Return the (x, y) coordinate for the center point of the cell that contains the specified text.  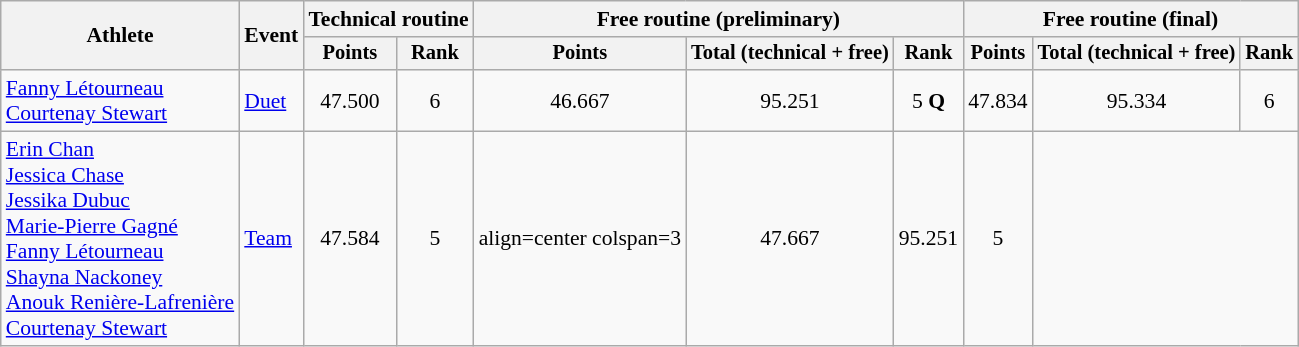
Event (271, 36)
95.334 (1137, 100)
47.834 (998, 100)
Erin ChanJessica ChaseJessika DubucMarie-Pierre GagnéFanny LétourneauShayna NackoneyAnouk Renière-LafrenièreCourtenay Stewart (120, 239)
47.500 (350, 100)
Technical routine (388, 19)
47.667 (790, 239)
align=center colspan=3 (580, 239)
Team (271, 239)
Free routine (final) (1130, 19)
Fanny LétourneauCourtenay Stewart (120, 100)
5 Q (928, 100)
Duet (271, 100)
Free routine (preliminary) (719, 19)
46.667 (580, 100)
Athlete (120, 36)
47.584 (350, 239)
